Provide the [x, y] coordinate of the cell's center where the given text is located.  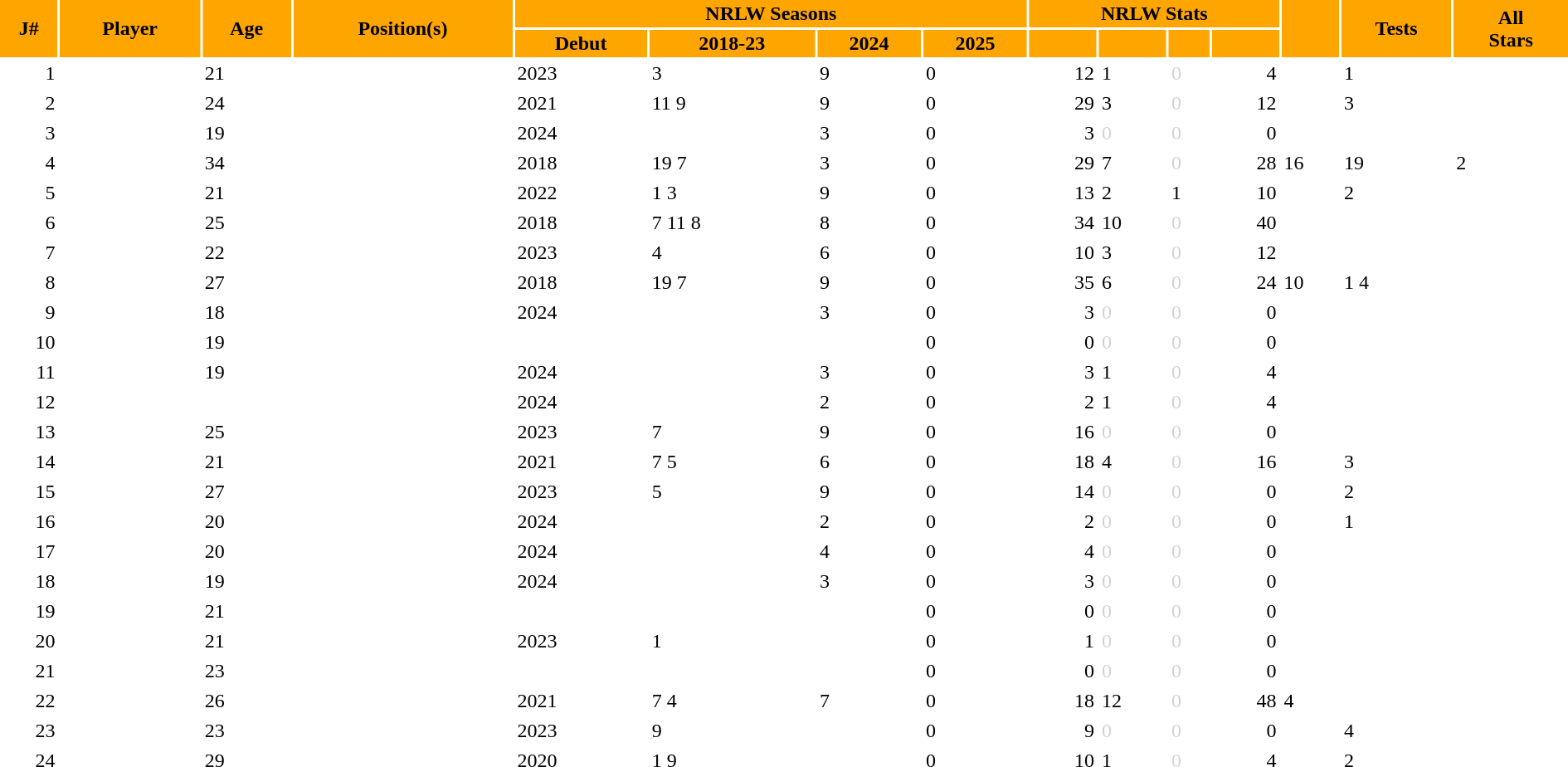
1 4 [1396, 282]
NRLW Seasons [772, 13]
Debut [581, 43]
35 [1064, 282]
26 [247, 701]
2018-23 [732, 43]
1 3 [732, 193]
40 [1246, 222]
Age [247, 28]
J# [29, 28]
48 [1246, 701]
7 5 [732, 462]
15 [29, 491]
Tests [1396, 28]
17 [29, 551]
Position(s) [402, 28]
7 11 8 [732, 222]
NRLW Stats [1154, 13]
7 4 [732, 701]
All Stars [1511, 28]
Player [130, 28]
28 [1246, 163]
11 [29, 372]
2025 [976, 43]
2022 [581, 193]
11 9 [732, 103]
